Identify which cell holds the provided text, then report its (X, Y) central coordinate. 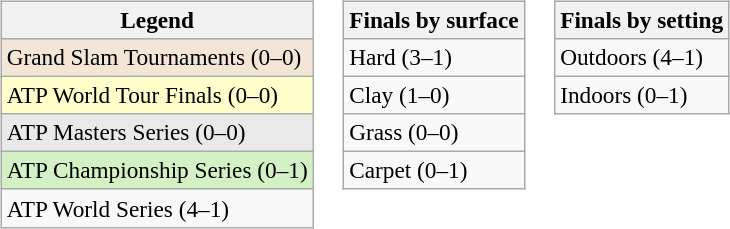
Carpet (0–1) (434, 171)
Outdoors (4–1) (642, 57)
Legend (157, 20)
ATP World Tour Finals (0–0) (157, 95)
Finals by surface (434, 20)
Clay (1–0) (434, 95)
Finals by setting (642, 20)
Hard (3–1) (434, 57)
ATP Championship Series (0–1) (157, 171)
ATP Masters Series (0–0) (157, 133)
ATP World Series (4–1) (157, 208)
Grass (0–0) (434, 133)
Indoors (0–1) (642, 95)
Grand Slam Tournaments (0–0) (157, 57)
